Locate the cell with the specified text and output its [x, y] center coordinate. 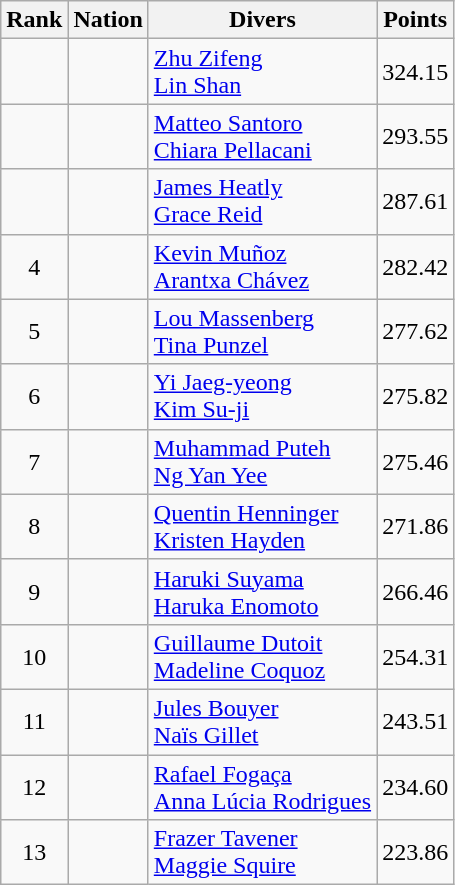
13 [34, 852]
James HeatlyGrace Reid [262, 202]
Rafael FogaçaAnna Lúcia Rodrigues [262, 786]
266.46 [416, 592]
5 [34, 332]
234.60 [416, 786]
Haruki SuyamaHaruka Enomoto [262, 592]
277.62 [416, 332]
293.55 [416, 136]
Points [416, 20]
Nation [108, 20]
8 [34, 526]
12 [34, 786]
10 [34, 656]
Divers [262, 20]
6 [34, 396]
4 [34, 266]
Jules BouyerNaïs Gillet [262, 722]
282.42 [416, 266]
Guillaume DutoitMadeline Coquoz [262, 656]
Yi Jaeg-yeongKim Su-ji [262, 396]
Matteo SantoroChiara Pellacani [262, 136]
Quentin HenningerKristen Hayden [262, 526]
11 [34, 722]
7 [34, 462]
Rank [34, 20]
275.46 [416, 462]
223.86 [416, 852]
Zhu ZifengLin Shan [262, 72]
271.86 [416, 526]
Frazer TavenerMaggie Squire [262, 852]
Muhammad PutehNg Yan Yee [262, 462]
Lou MassenbergTina Punzel [262, 332]
254.31 [416, 656]
324.15 [416, 72]
287.61 [416, 202]
9 [34, 592]
Kevin MuñozArantxa Chávez [262, 266]
243.51 [416, 722]
275.82 [416, 396]
